From the cell containing the given text, extract its center point as (x, y) coordinate. 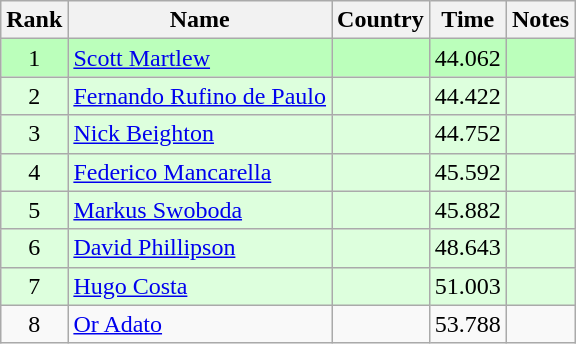
Or Adato (200, 324)
44.062 (468, 58)
45.592 (468, 172)
Hugo Costa (200, 286)
1 (34, 58)
45.882 (468, 210)
4 (34, 172)
48.643 (468, 248)
Country (381, 20)
7 (34, 286)
Federico Mancarella (200, 172)
5 (34, 210)
44.422 (468, 96)
Markus Swoboda (200, 210)
8 (34, 324)
51.003 (468, 286)
Nick Beighton (200, 134)
3 (34, 134)
Scott Martlew (200, 58)
Name (200, 20)
53.788 (468, 324)
44.752 (468, 134)
Rank (34, 20)
6 (34, 248)
2 (34, 96)
David Phillipson (200, 248)
Time (468, 20)
Fernando Rufino de Paulo (200, 96)
Notes (540, 20)
